Output the [x, y] coordinate of the center of the cell containing the given text.  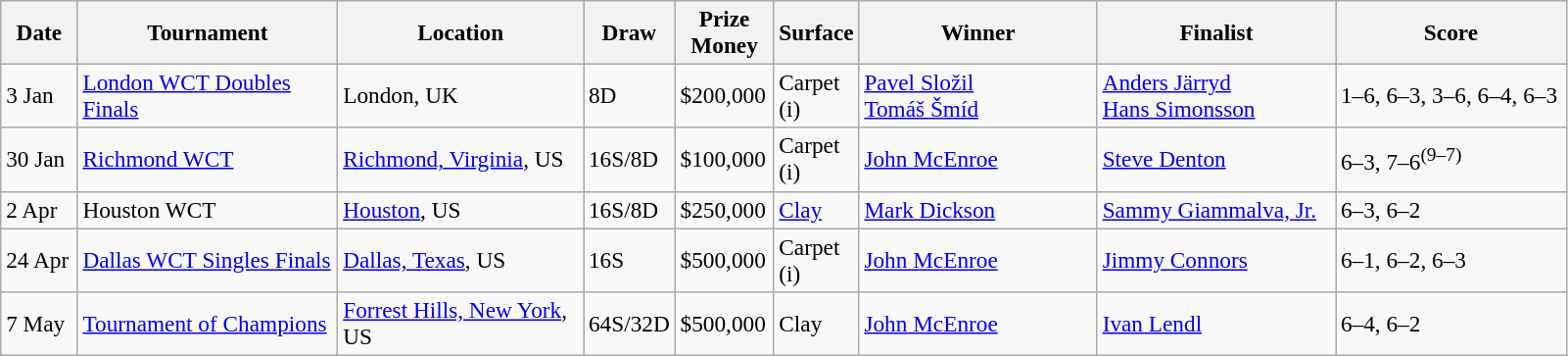
8D [630, 96]
16S [630, 259]
6–3, 7–6(9–7) [1451, 159]
Location [460, 31]
Score [1451, 31]
$100,000 [725, 159]
30 Jan [39, 159]
Forrest Hills, New York, US [460, 324]
6–4, 6–2 [1451, 324]
Dallas WCT Singles Finals [208, 259]
Tournament [208, 31]
Houston, US [460, 210]
Finalist [1216, 31]
$200,000 [725, 96]
3 Jan [39, 96]
Richmond, Virginia, US [460, 159]
Mark Dickson [977, 210]
2 Apr [39, 210]
Date [39, 31]
Draw [630, 31]
Sammy Giammalva, Jr. [1216, 210]
Tournament of Champions [208, 324]
Surface [817, 31]
1–6, 6–3, 3–6, 6–4, 6–3 [1451, 96]
64S/32D [630, 324]
Dallas, Texas, US [460, 259]
Steve Denton [1216, 159]
Ivan Lendl [1216, 324]
Houston WCT [208, 210]
24 Apr [39, 259]
Winner [977, 31]
Pavel Složil Tomáš Šmíd [977, 96]
Richmond WCT [208, 159]
7 May [39, 324]
London WCT Doubles Finals [208, 96]
Jimmy Connors [1216, 259]
Prize Money [725, 31]
6–1, 6–2, 6–3 [1451, 259]
London, UK [460, 96]
Anders Järryd Hans Simonsson [1216, 96]
$250,000 [725, 210]
6–3, 6–2 [1451, 210]
